For the text-containing cell, return its midpoint in (x, y) coordinate format. 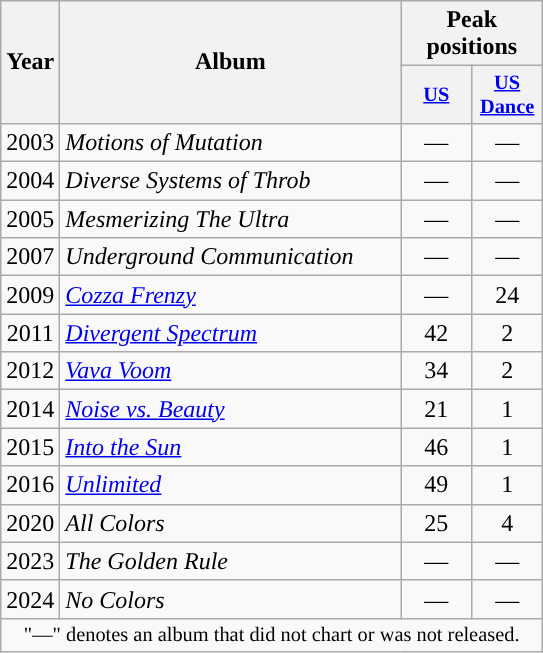
34 (436, 371)
All Colors (230, 523)
Diverse Systems of Throb (230, 181)
Noise vs. Beauty (230, 409)
2005 (30, 219)
2012 (30, 371)
42 (436, 333)
Into the Sun (230, 447)
49 (436, 485)
2003 (30, 142)
25 (436, 523)
Album (230, 62)
"—" denotes an album that did not chart or was not released. (272, 635)
2024 (30, 599)
US (436, 95)
No Colors (230, 599)
Year (30, 62)
Cozza Frenzy (230, 295)
21 (436, 409)
Peak positions (472, 34)
24 (508, 295)
Unlimited (230, 485)
2011 (30, 333)
Underground Communication (230, 257)
Mesmerizing The Ultra (230, 219)
Divergent Spectrum (230, 333)
2014 (30, 409)
2023 (30, 561)
2009 (30, 295)
USDance (508, 95)
2004 (30, 181)
2007 (30, 257)
2015 (30, 447)
4 (508, 523)
Vava Voom (230, 371)
46 (436, 447)
The Golden Rule (230, 561)
Motions of Mutation (230, 142)
2020 (30, 523)
2016 (30, 485)
